Detect which cell encompasses the target text, then output its (x, y) center coordinate. 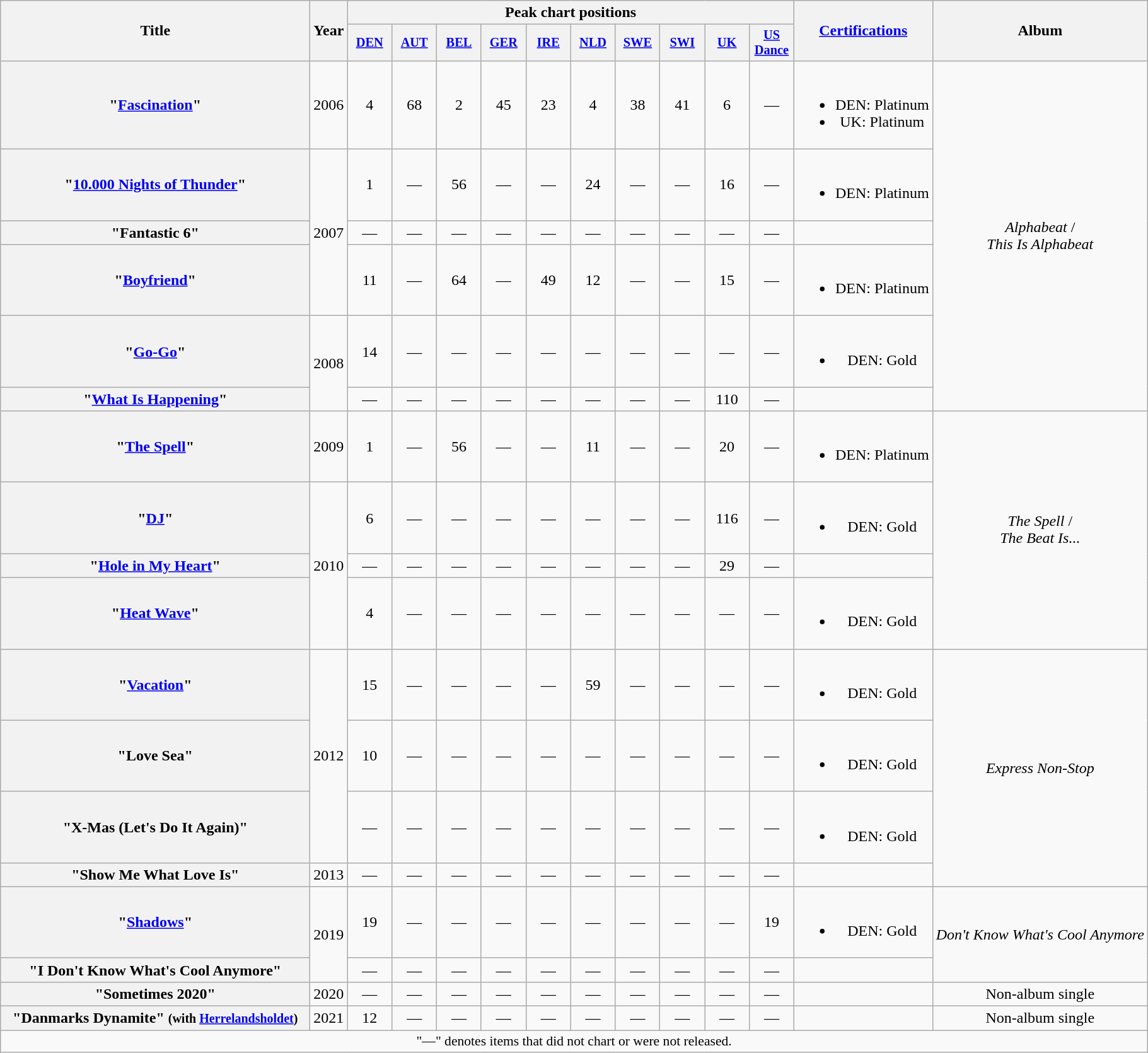
"Heat Wave" (155, 613)
GER (503, 43)
"Shadows" (155, 922)
Express Non-Stop (1040, 768)
"10.000 Nights of Thunder" (155, 185)
2008 (329, 363)
"Love Sea" (155, 755)
"The Spell" (155, 446)
DEN (369, 43)
29 (728, 566)
Title (155, 31)
DEN: PlatinumUK: Platinum (863, 105)
2007 (329, 233)
"Go-Go" (155, 352)
"Sometimes 2020" (155, 994)
2 (459, 105)
"X-Mas (Let's Do It Again)" (155, 827)
Alphabeat /This Is Alphabeat (1040, 236)
"Fantastic 6" (155, 233)
Don't Know What's Cool Anymore (1040, 934)
2020 (329, 994)
AUT (415, 43)
41 (682, 105)
116 (728, 518)
2009 (329, 446)
2013 (329, 875)
"DJ" (155, 518)
2012 (329, 755)
NLD (593, 43)
SWE (638, 43)
16 (728, 185)
Peak chart positions (571, 13)
10 (369, 755)
SWI (682, 43)
IRE (548, 43)
38 (638, 105)
"Fascination" (155, 105)
14 (369, 352)
"I Don't Know What's Cool Anymore" (155, 970)
"Vacation" (155, 685)
2006 (329, 105)
24 (593, 185)
Album (1040, 31)
49 (548, 280)
"What Is Happening" (155, 399)
45 (503, 105)
USDance (772, 43)
BEL (459, 43)
"Hole in My Heart" (155, 566)
110 (728, 399)
"—" denotes items that did not chart or were not released. (574, 1042)
"Show Me What Love Is" (155, 875)
The Spell /The Beat Is... (1040, 530)
2021 (329, 1018)
20 (728, 446)
2010 (329, 566)
64 (459, 280)
59 (593, 685)
UK (728, 43)
2019 (329, 934)
23 (548, 105)
"Boyfriend" (155, 280)
Certifications (863, 31)
68 (415, 105)
"Danmarks Dynamite" (with Herrelandsholdet) (155, 1018)
Year (329, 31)
